Detect which cell encompasses the target text, then output its (X, Y) center coordinate. 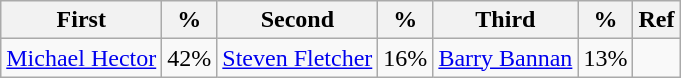
Third (506, 20)
42% (190, 58)
16% (406, 58)
Second (298, 20)
Michael Hector (82, 58)
Barry Bannan (506, 58)
First (82, 20)
13% (606, 58)
Ref (656, 20)
Steven Fletcher (298, 58)
